Search for the cell housing the specified text and yield its [x, y] center coordinate. 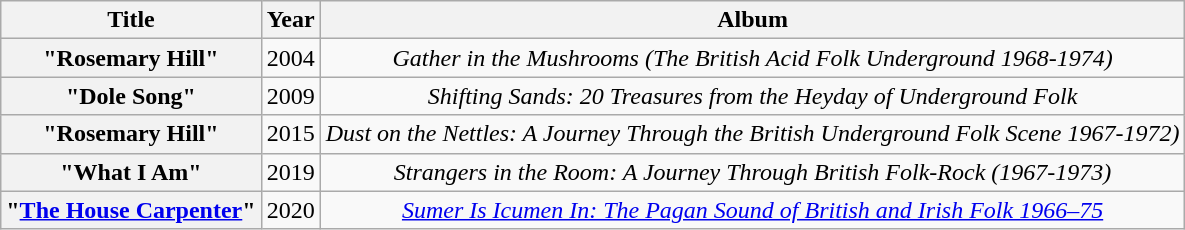
Title [131, 20]
Sumer Is Icumen In: The Pagan Sound of British and Irish Folk 1966–75 [752, 210]
2015 [290, 134]
"Dole Song" [131, 96]
Shifting Sands: 20 Treasures from the Heyday of Underground Folk [752, 96]
"What I Am" [131, 172]
2020 [290, 210]
2019 [290, 172]
2004 [290, 58]
Strangers in the Room: A Journey Through British Folk-Rock (1967-1973) [752, 172]
2009 [290, 96]
Gather in the Mushrooms (The British Acid Folk Underground 1968-1974) [752, 58]
Album [752, 20]
"The House Carpenter" [131, 210]
Dust on the Nettles: A Journey Through the British Underground Folk Scene 1967-1972) [752, 134]
Year [290, 20]
